Provide the (x, y) coordinate of the cell's center where the given text is located.  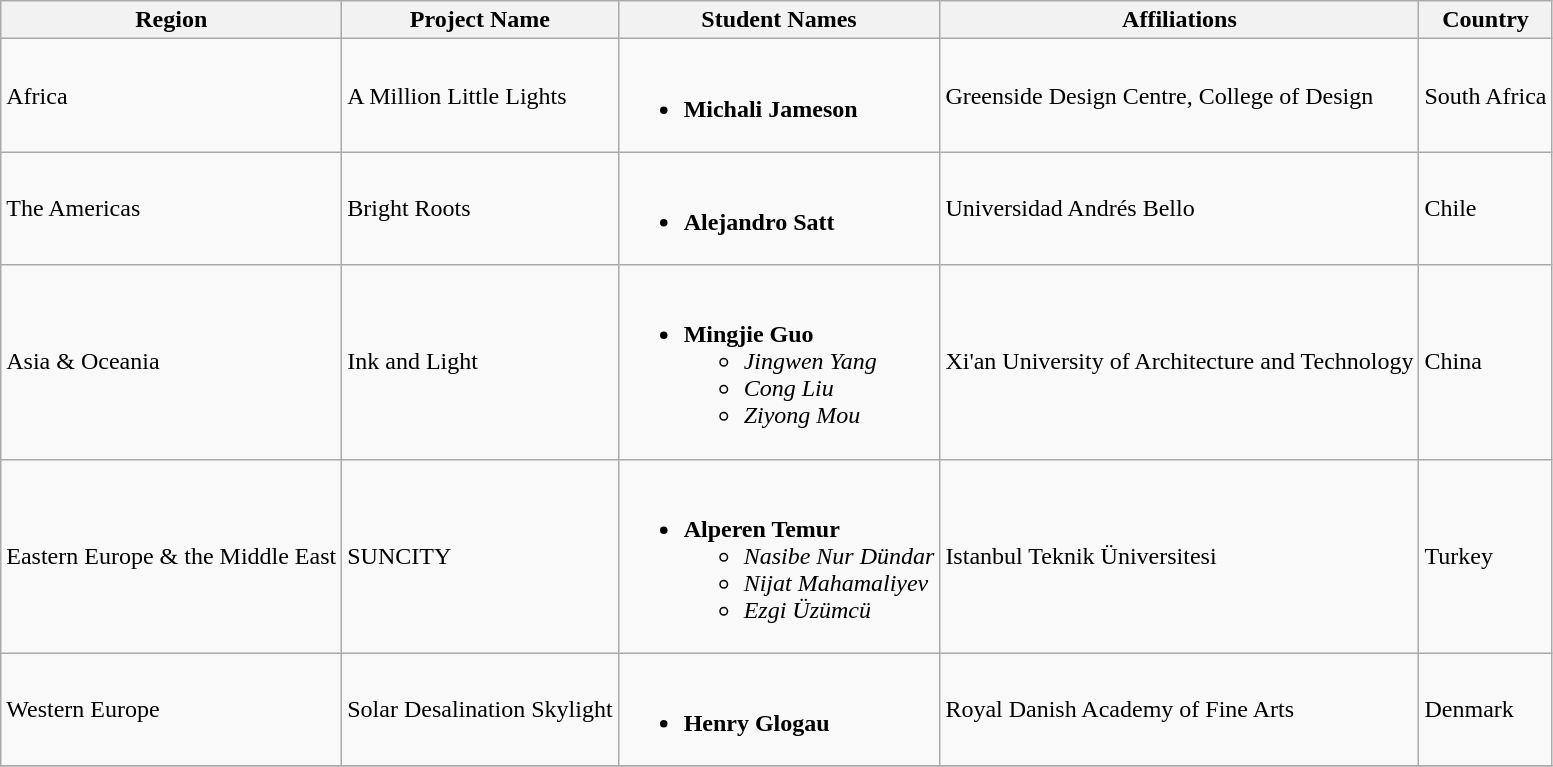
Alejandro Satt (779, 208)
Asia & Oceania (172, 362)
Bright Roots (480, 208)
Istanbul Teknik Üniversitesi (1180, 556)
Eastern Europe & the Middle East (172, 556)
SUNCITY (480, 556)
Student Names (779, 20)
Greenside Design Centre, College of Design (1180, 96)
Chile (1486, 208)
Michali Jameson (779, 96)
Western Europe (172, 710)
Ink and Light (480, 362)
Project Name (480, 20)
South Africa (1486, 96)
Universidad Andrés Bello (1180, 208)
Africa (172, 96)
China (1486, 362)
Country (1486, 20)
Royal Danish Academy of Fine Arts (1180, 710)
Henry Glogau (779, 710)
Mingjie GuoJingwen YangCong LiuZiyong Mou (779, 362)
Xi'an University of Architecture and Technology (1180, 362)
Denmark (1486, 710)
The Americas (172, 208)
A Million Little Lights (480, 96)
Alperen TemurNasibe Nur DündarNijat MahamaliyevEzgi Üzümcü (779, 556)
Turkey (1486, 556)
Affiliations (1180, 20)
Region (172, 20)
Solar Desalination Skylight (480, 710)
